Detect which cell encompasses the target text, then output its [x, y] center coordinate. 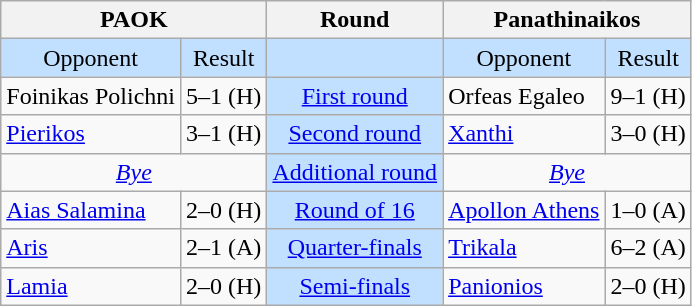
5–1 (H) [223, 96]
Quarter-finals [355, 248]
Aris [91, 248]
3–1 (H) [223, 134]
Second round [355, 134]
PAOK [134, 20]
3–0 (H) [648, 134]
Panathinaikos [568, 20]
Panionios [524, 286]
Apollon Athens [524, 210]
Foinikas Polichni [91, 96]
Aias Salamina [91, 210]
9–1 (H) [648, 96]
1–0 (A) [648, 210]
2–1 (A) [223, 248]
Round of 16 [355, 210]
Trikala [524, 248]
Additional round [355, 172]
Semi-finals [355, 286]
Orfeas Egaleo [524, 96]
Xanthi [524, 134]
Round [355, 20]
Lamia [91, 286]
Pierikos [91, 134]
First round [355, 96]
6–2 (A) [648, 248]
